Output the [X, Y] coordinate of the center of the cell containing the given text.  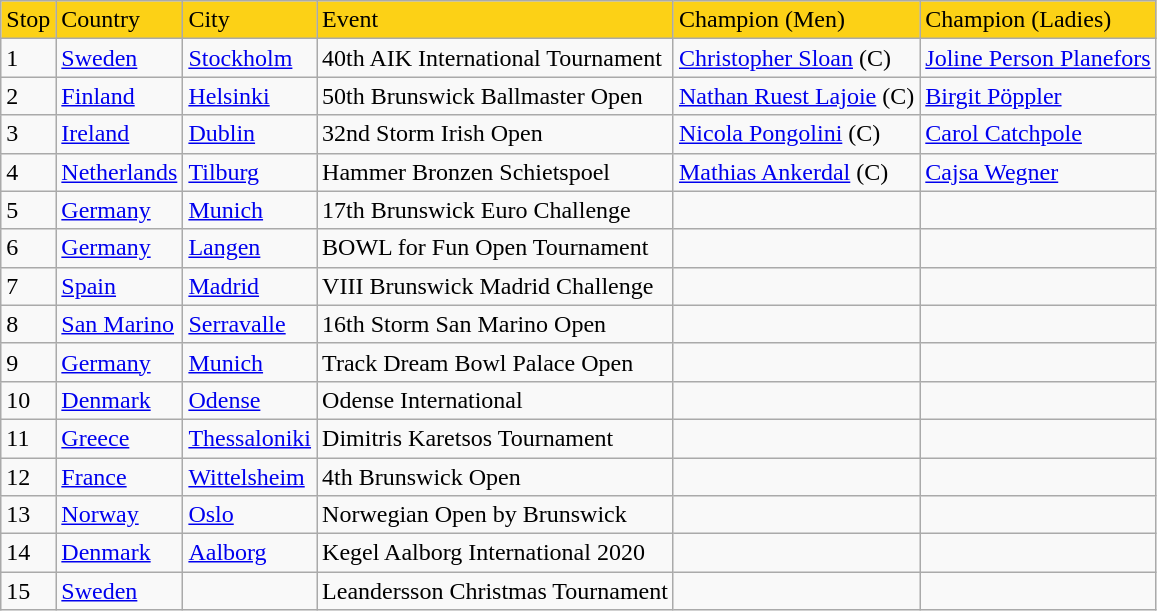
Norway [120, 515]
Wittelsheim [250, 477]
City [250, 20]
Nathan Ruest Lajoie (C) [796, 96]
Langen [250, 248]
Event [496, 20]
9 [28, 362]
16th Storm San Marino Open [496, 324]
4 [28, 172]
12 [28, 477]
Netherlands [120, 172]
Ireland [120, 134]
17th Brunswick Euro Challenge [496, 210]
Track Dream Bowl Palace Open [496, 362]
Champion (Men) [796, 20]
2 [28, 96]
Cajsa Wegner [1038, 172]
Dublin [250, 134]
Norwegian Open by Brunswick [496, 515]
VIII Brunswick Madrid Challenge [496, 286]
Mathias Ankerdal (C) [796, 172]
Thessaloniki [250, 438]
Joline Person Planefors [1038, 58]
Helsinki [250, 96]
Serravalle [250, 324]
Stop [28, 20]
BOWL for Fun Open Tournament [496, 248]
Odense [250, 400]
40th AIK International Tournament [496, 58]
Finland [120, 96]
Nicola Pongolini (C) [796, 134]
50th Brunswick Ballmaster Open [496, 96]
Tilburg [250, 172]
5 [28, 210]
6 [28, 248]
Oslo [250, 515]
Madrid [250, 286]
Aalborg [250, 553]
4th Brunswick Open [496, 477]
3 [28, 134]
Carol Catchpole [1038, 134]
11 [28, 438]
Stockholm [250, 58]
15 [28, 591]
Birgit Pöppler [1038, 96]
14 [28, 553]
Odense International [496, 400]
Kegel Aalborg International 2020 [496, 553]
Champion (Ladies) [1038, 20]
8 [28, 324]
13 [28, 515]
Leandersson Christmas Tournament [496, 591]
San Marino [120, 324]
France [120, 477]
7 [28, 286]
Dimitris Karetsos Tournament [496, 438]
Christopher Sloan (C) [796, 58]
1 [28, 58]
Hammer Bronzen Schietspoel [496, 172]
Greece [120, 438]
32nd Storm Irish Open [496, 134]
Spain [120, 286]
Country [120, 20]
10 [28, 400]
